Return [x, y] of the center of cell containing provided text 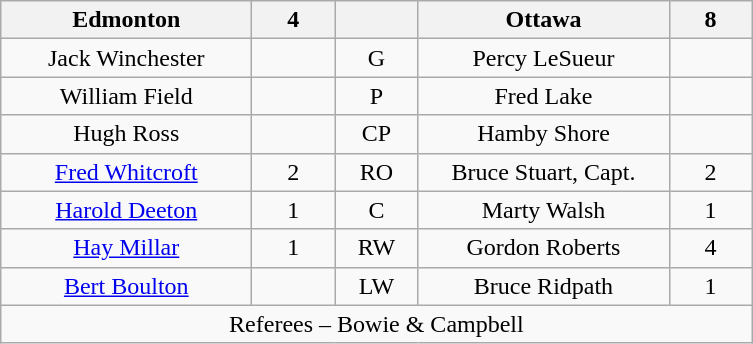
William Field [126, 96]
C [376, 210]
Marty Walsh [544, 210]
Hay Millar [126, 248]
CP [376, 134]
8 [710, 20]
Ottawa [544, 20]
G [376, 58]
LW [376, 286]
RO [376, 172]
Fred Whitcroft [126, 172]
Fred Lake [544, 96]
Hugh Ross [126, 134]
Harold Deeton [126, 210]
Hamby Shore [544, 134]
P [376, 96]
Jack Winchester [126, 58]
Bruce Ridpath [544, 286]
RW [376, 248]
Edmonton [126, 20]
Bruce Stuart, Capt. [544, 172]
Bert Boulton [126, 286]
Percy LeSueur [544, 58]
Referees – Bowie & Campbell [376, 324]
Gordon Roberts [544, 248]
